Provide the (X, Y) coordinate of the cell's center where the given text is located.  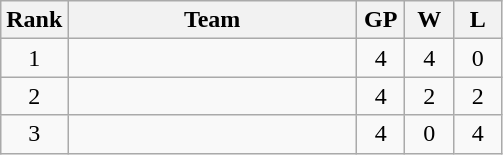
Team (212, 20)
1 (34, 58)
Rank (34, 20)
3 (34, 134)
L (478, 20)
W (430, 20)
GP (380, 20)
